Extract the (X, Y) coordinate from the center of the cell holding the provided text.  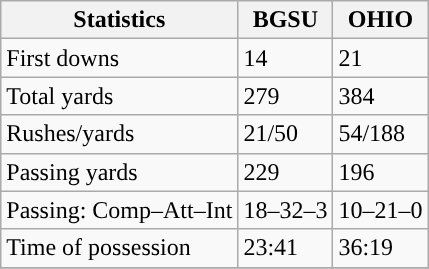
OHIO (380, 20)
21 (380, 58)
18–32–3 (286, 210)
Passing: Comp–Att–Int (120, 210)
Rushes/yards (120, 134)
14 (286, 58)
54/188 (380, 134)
BGSU (286, 20)
21/50 (286, 134)
Statistics (120, 20)
Time of possession (120, 248)
36:19 (380, 248)
196 (380, 172)
First downs (120, 58)
384 (380, 96)
279 (286, 96)
10–21–0 (380, 210)
Passing yards (120, 172)
Total yards (120, 96)
23:41 (286, 248)
229 (286, 172)
